Return (x, y) of the center of cell containing provided text 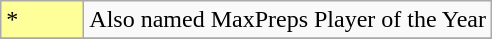
* (42, 20)
Also named MaxPreps Player of the Year (288, 20)
